Detect which cell encompasses the target text, then output its [X, Y] center coordinate. 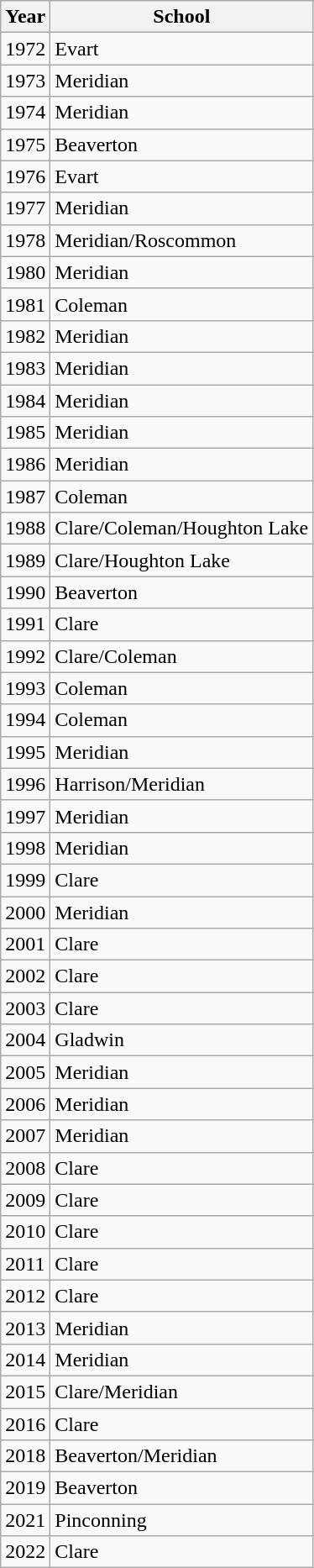
Clare/Coleman/Houghton Lake [181, 529]
2010 [25, 1232]
School [181, 17]
1994 [25, 720]
2009 [25, 1200]
1995 [25, 752]
1985 [25, 433]
2007 [25, 1136]
1974 [25, 113]
1991 [25, 624]
1988 [25, 529]
1987 [25, 497]
2000 [25, 912]
Clare/Meridian [181, 1392]
1990 [25, 592]
1996 [25, 784]
2021 [25, 1520]
Beaverton/Meridian [181, 1456]
2001 [25, 944]
2016 [25, 1424]
1976 [25, 176]
Harrison/Meridian [181, 784]
Pinconning [181, 1520]
2022 [25, 1552]
Gladwin [181, 1040]
2005 [25, 1072]
2015 [25, 1392]
1983 [25, 368]
1997 [25, 816]
2004 [25, 1040]
2006 [25, 1104]
2013 [25, 1328]
1999 [25, 880]
1992 [25, 656]
2012 [25, 1296]
1993 [25, 688]
1980 [25, 272]
Meridian/Roscommon [181, 240]
Clare/Coleman [181, 656]
2011 [25, 1264]
1998 [25, 848]
Year [25, 17]
1984 [25, 401]
2008 [25, 1168]
1973 [25, 81]
1978 [25, 240]
1975 [25, 145]
2018 [25, 1456]
2003 [25, 1008]
2019 [25, 1488]
1972 [25, 49]
1989 [25, 560]
1986 [25, 465]
1981 [25, 304]
1977 [25, 208]
Clare/Houghton Lake [181, 560]
2002 [25, 976]
1982 [25, 336]
2014 [25, 1360]
